Find where the given text appears and provide that cell's center as (x, y) coordinate. 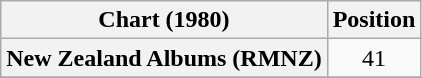
Position (374, 20)
41 (374, 58)
New Zealand Albums (RMNZ) (164, 58)
Chart (1980) (164, 20)
